Output the (x, y) coordinate of the center of the cell containing the given text.  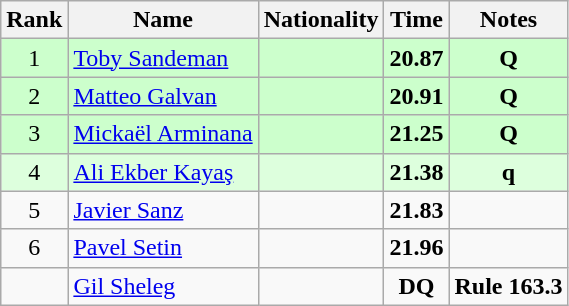
Nationality (321, 20)
Notes (508, 20)
Gil Sheleg (163, 286)
DQ (416, 286)
Javier Sanz (163, 210)
Name (163, 20)
Mickaël Arminana (163, 134)
Toby Sandeman (163, 58)
21.96 (416, 248)
6 (34, 248)
21.83 (416, 210)
Time (416, 20)
20.91 (416, 96)
21.25 (416, 134)
Rank (34, 20)
2 (34, 96)
1 (34, 58)
5 (34, 210)
4 (34, 172)
Pavel Setin (163, 248)
3 (34, 134)
Matteo Galvan (163, 96)
21.38 (416, 172)
q (508, 172)
20.87 (416, 58)
Rule 163.3 (508, 286)
Ali Ekber Kayaş (163, 172)
